Locate the cell with the specified text and output its [X, Y] center coordinate. 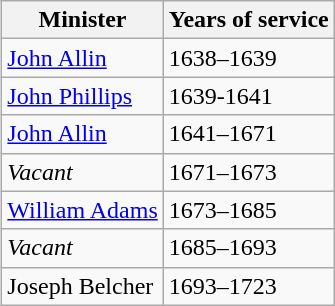
Years of service [248, 20]
1671–1673 [248, 172]
John Phillips [82, 96]
1693–1723 [248, 286]
1685–1693 [248, 248]
1639-1641 [248, 96]
Joseph Belcher [82, 286]
Minister [82, 20]
William Adams [82, 210]
1638–1639 [248, 58]
1673–1685 [248, 210]
1641–1671 [248, 134]
